Detect which cell encompasses the target text, then output its [X, Y] center coordinate. 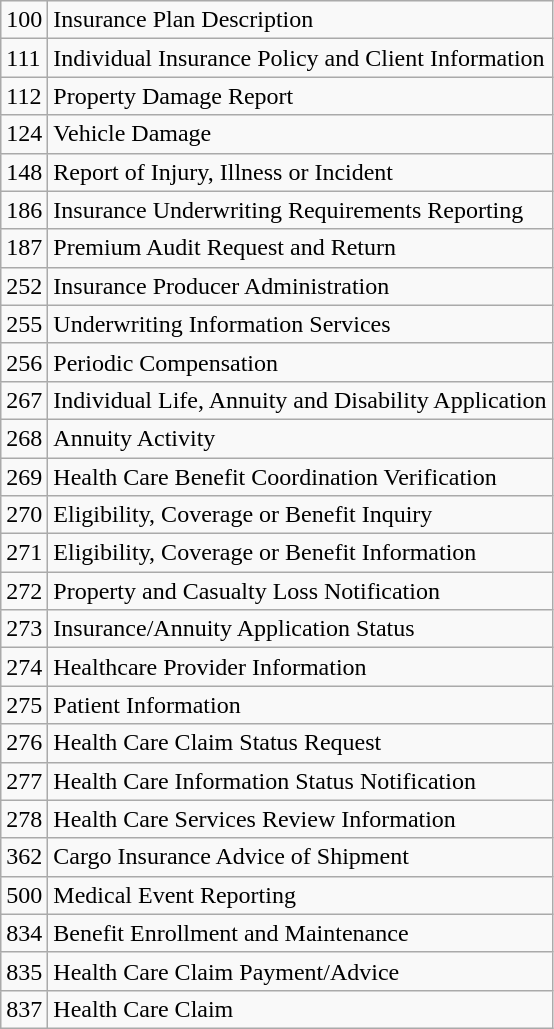
Health Care Claim [300, 1009]
274 [24, 667]
112 [24, 96]
111 [24, 58]
Health Care Information Status Notification [300, 781]
276 [24, 743]
187 [24, 248]
Individual Life, Annuity and Disability Application [300, 400]
Insurance Plan Description [300, 20]
Underwriting Information Services [300, 324]
Annuity Activity [300, 438]
268 [24, 438]
Premium Audit Request and Return [300, 248]
362 [24, 857]
Insurance Producer Administration [300, 286]
273 [24, 629]
252 [24, 286]
Property Damage Report [300, 96]
Cargo Insurance Advice of Shipment [300, 857]
255 [24, 324]
835 [24, 971]
267 [24, 400]
Insurance/Annuity Application Status [300, 629]
Individual Insurance Policy and Client Information [300, 58]
Periodic Compensation [300, 362]
Health Care Benefit Coordination Verification [300, 477]
Patient Information [300, 705]
186 [24, 210]
Healthcare Provider Information [300, 667]
500 [24, 895]
Vehicle Damage [300, 134]
834 [24, 933]
271 [24, 553]
278 [24, 819]
Health Care Services Review Information [300, 819]
Eligibility, Coverage or Benefit Information [300, 553]
837 [24, 1009]
256 [24, 362]
Health Care Claim Payment/Advice [300, 971]
Benefit Enrollment and Maintenance [300, 933]
Property and Casualty Loss Notification [300, 591]
Insurance Underwriting Requirements Reporting [300, 210]
272 [24, 591]
124 [24, 134]
Health Care Claim Status Request [300, 743]
277 [24, 781]
Eligibility, Coverage or Benefit Inquiry [300, 515]
Report of Injury, Illness or Incident [300, 172]
270 [24, 515]
269 [24, 477]
Medical Event Reporting [300, 895]
100 [24, 20]
148 [24, 172]
275 [24, 705]
